Pinpoint the cell where the given text exists, returning its (X, Y) midpoint coordinate. 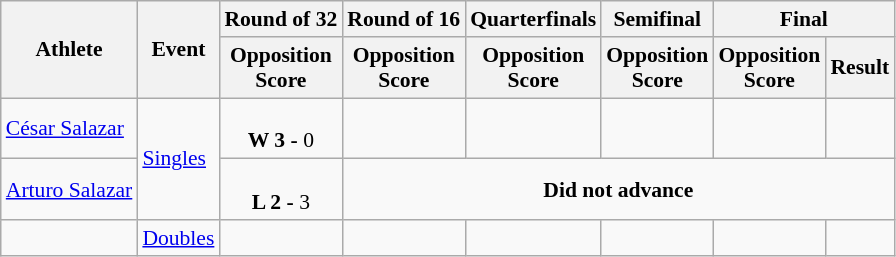
Final (804, 19)
Singles (178, 159)
L 2 - 3 (280, 190)
Quarterfinals (533, 19)
Arturo Salazar (70, 190)
Event (178, 50)
Round of 32 (280, 19)
Athlete (70, 50)
Semifinal (657, 19)
César Salazar (70, 128)
Doubles (178, 238)
W 3 - 0 (280, 128)
Result (860, 68)
Did not advance (618, 190)
Round of 16 (404, 19)
